Scan for the cell matching the given text and deliver its [X, Y] coordinate at center. 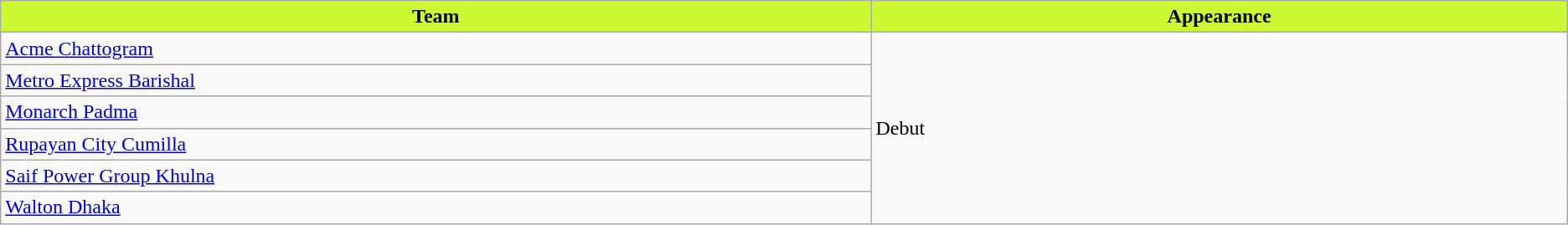
Metro Express Barishal [436, 80]
Debut [1220, 128]
Rupayan City Cumilla [436, 144]
Acme Chattogram [436, 49]
Team [436, 17]
Walton Dhaka [436, 207]
Monarch Padma [436, 112]
Appearance [1220, 17]
Saif Power Group Khulna [436, 176]
